Scan for the cell matching the given text and deliver its (X, Y) coordinate at center. 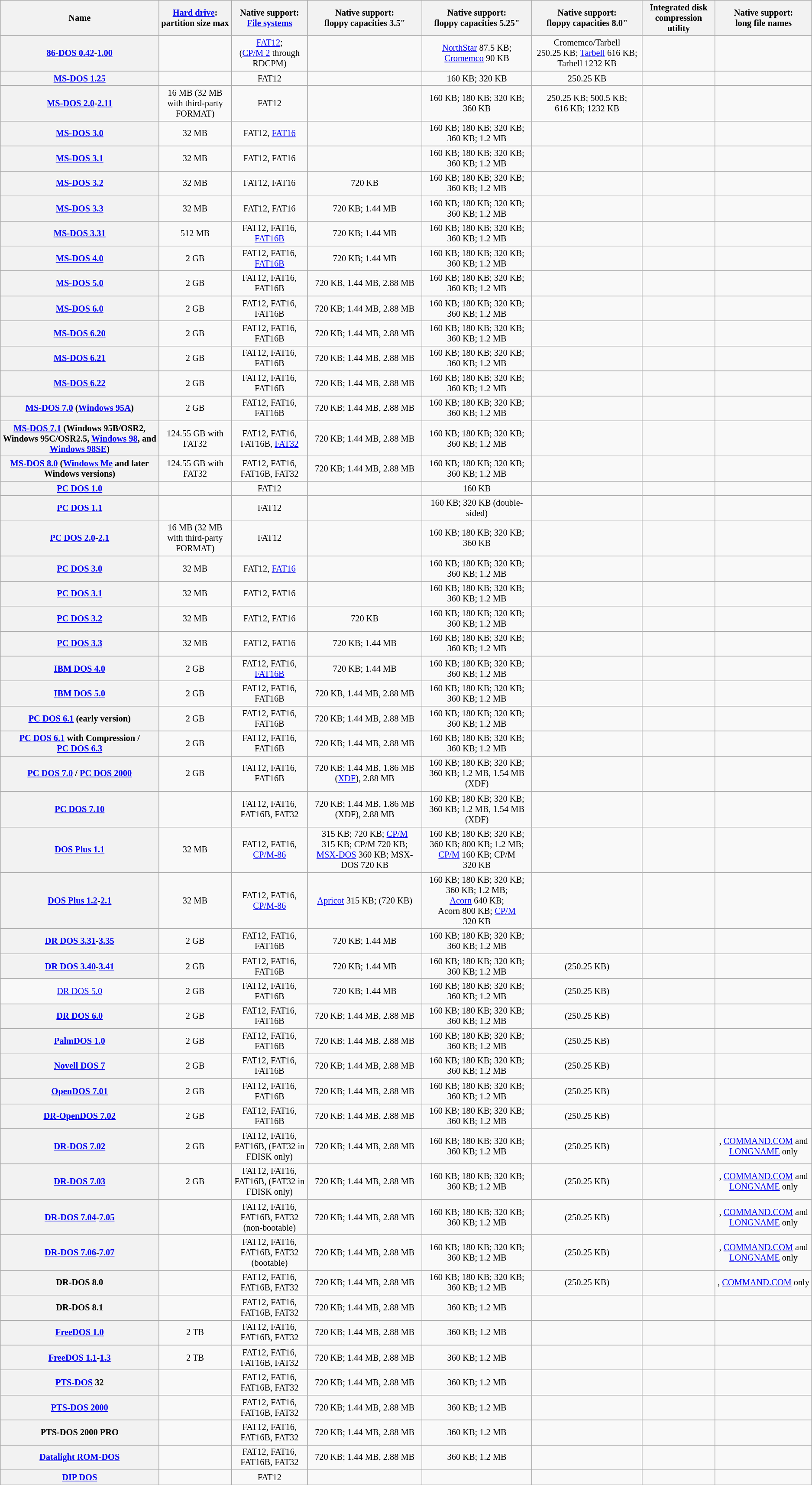
Name (80, 18)
DIP DOS (80, 1477)
512 MB (195, 234)
PC DOS 7.10 (80, 809)
PC DOS 1.1 (80, 508)
MS-DOS 3.2 (80, 183)
Datalight ROM-DOS (80, 1457)
FreeDOS 1.1-1.3 (80, 1358)
Native support:floppy capacities 3.5" (365, 18)
Integrated disk compression utility (679, 18)
FAT12, FAT16, FAT16B, FAT32 (non-bootable) (269, 1217)
315 KB; 720 KB; CP/M 315 KB; CP/M 720 KB; MSX-DOS 360 KB; MSX-DOS 720 KB (365, 850)
FAT12;(CP/M 2 through RDCPM) (269, 53)
PC DOS 3.1 (80, 594)
DOS Plus 1.2-2.1 (80, 900)
MS-DOS 3.3 (80, 208)
160 KB; 180 KB; 320 KB; 360 KB; 800 KB; 1.2 MB; CP/M 160 KB; CP/M 320 KB (477, 850)
Native support:File systems (269, 18)
FAT12, FAT16, FAT16B, FAT32 (bootable) (269, 1252)
PC DOS 3.3 (80, 643)
MS-DOS 4.0 (80, 258)
MS-DOS 3.1 (80, 159)
DR-DOS 7.04-7.05 (80, 1217)
DR-DOS 8.0 (80, 1283)
MS-DOS 7.0 (Windows 95A) (80, 408)
FreeDOS 1.0 (80, 1332)
PTS-DOS 2000 PRO (80, 1433)
Cromemco/Tarbell 250.25 KB; Tarbell 616 KB; Tarbell 1232 KB (587, 53)
MS-DOS 8.0 (Windows Me and later Windows versions) (80, 468)
PC DOS 6.1 with Compression / PC DOS 6.3 (80, 744)
MS-DOS 6.21 (80, 358)
DOS Plus 1.1 (80, 850)
DR-DOS 8.1 (80, 1308)
160 KB (477, 488)
MS-DOS 5.0 (80, 283)
160 KB; 180 KB; 320 KB; 360 KB; 1.2 MB; Acorn 640 KB; Acorn 800 KB; CP/M 320 KB (477, 900)
250.25 KB; 500.5 KB; 616 KB; 1232 KB (587, 103)
MS-DOS 6.0 (80, 309)
IBM DOS 5.0 (80, 693)
Hard drive: partition size max (195, 18)
Native support:floppy capacities 8.0" (587, 18)
NorthStar 87.5 KB; Cromemco 90 KB (477, 53)
DR-DOS 7.02 (80, 1146)
OpenDOS 7.01 (80, 1091)
DR DOS 5.0 (80, 991)
Apricot 315 KB; (720 KB) (365, 900)
PC DOS 7.0 / PC DOS 2000 (80, 773)
PC DOS 3.2 (80, 618)
MS-DOS 3.0 (80, 133)
160 KB; 320 KB (double-sided) (477, 508)
DR DOS 3.31-3.35 (80, 941)
, COMMAND.COM only (763, 1283)
MS-DOS 7.1 (Windows 95B/OSR2, Windows 95C/OSR2.5, Windows 98, and Windows 98SE) (80, 439)
Novell DOS 7 (80, 1066)
IBM DOS 4.0 (80, 669)
PC DOS 1.0 (80, 488)
DR-OpenDOS 7.02 (80, 1116)
PTS-DOS 32 (80, 1383)
PTS-DOS 2000 (80, 1407)
PC DOS 2.0-2.1 (80, 538)
250.25 KB (587, 78)
DR-DOS 7.03 (80, 1182)
PC DOS 3.0 (80, 569)
DR DOS 6.0 (80, 1016)
MS-DOS 3.31 (80, 234)
PC DOS 6.1 (early version) (80, 718)
MS-DOS 1.25 (80, 78)
Native support:floppy capacities 5.25" (477, 18)
86-DOS 0.42-1.00 (80, 53)
MS-DOS 2.0-2.11 (80, 103)
Native support:long file names (763, 18)
MS-DOS 6.22 (80, 383)
PalmDOS 1.0 (80, 1041)
DR-DOS 7.06-7.07 (80, 1252)
MS-DOS 6.20 (80, 333)
DR DOS 3.40-3.41 (80, 966)
160 KB; 320 KB (477, 78)
